Search for the cell housing the specified text and yield its (X, Y) center coordinate. 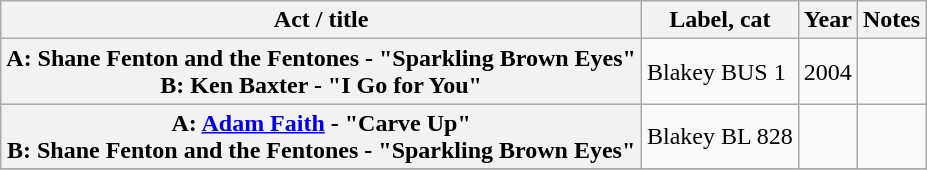
Blakey BL 828 (720, 136)
Act / title (322, 20)
Label, cat (720, 20)
Blakey BUS 1 (720, 72)
Notes (891, 20)
A: Shane Fenton and the Fentones - "Sparkling Brown Eyes"B: Ken Baxter - "I Go for You" (322, 72)
2004 (828, 72)
A: Adam Faith - "Carve Up"B: Shane Fenton and the Fentones - "Sparkling Brown Eyes" (322, 136)
Year (828, 20)
